Determine the (x, y) coordinate at the center of the cell enclosing the given text.  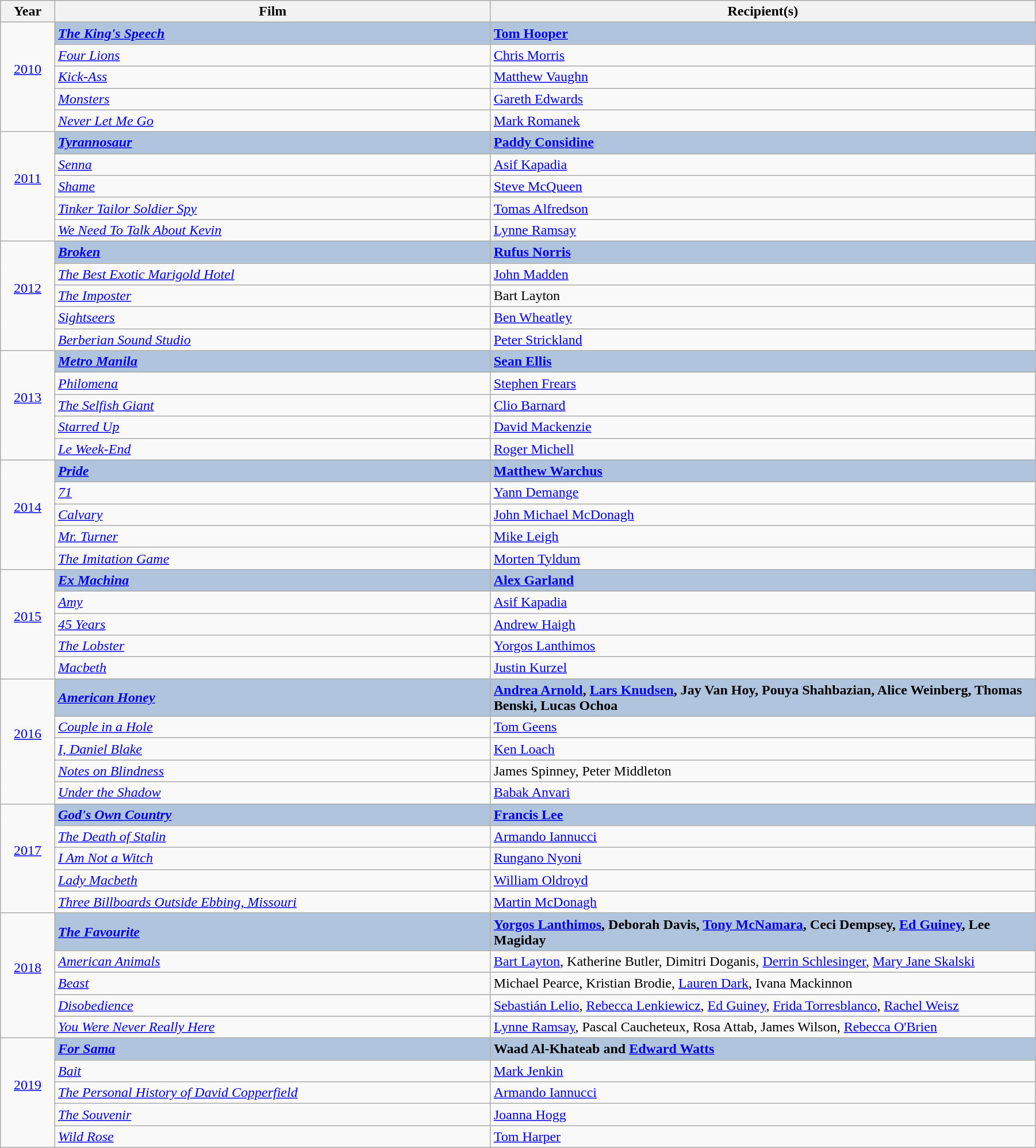
Bart Layton (762, 296)
Rungano Nyoni (762, 858)
2014 (28, 515)
You Were Never Really Here (273, 1027)
Matthew Warchus (762, 471)
Gareth Edwards (762, 99)
Mark Romanek (762, 121)
Metro Manila (273, 362)
Sightseers (273, 318)
Andrew Haigh (762, 624)
I, Daniel Blake (273, 749)
Under the Shadow (273, 793)
Lynne Ramsay (762, 230)
Tom Hooper (762, 33)
71 (273, 493)
Never Let Me Go (273, 121)
Justin Kurzel (762, 668)
Senna (273, 164)
Broken (273, 252)
Wild Rose (273, 1137)
Lynne Ramsay, Pascal Caucheteux, Rosa Attab, James Wilson, Rebecca O'Brien (762, 1027)
The Souvenir (273, 1115)
Roger Michell (762, 449)
Steve McQueen (762, 186)
Tinker Tailor Soldier Spy (273, 208)
2018 (28, 975)
Babak Anvari (762, 793)
Martin McDonagh (762, 902)
Sean Ellis (762, 362)
Mr. Turner (273, 536)
The Best Exotic Marigold Hotel (273, 274)
Four Lions (273, 55)
The Favourite (273, 931)
Bart Layton, Katherine Butler, Dimitri Doganis, Derrin Schlesinger, Mary Jane Skalski (762, 961)
Ex Machina (273, 580)
John Madden (762, 274)
Alex Garland (762, 580)
Peter Strickland (762, 340)
Three Billboards Outside Ebbing, Missouri (273, 902)
Yann Demange (762, 493)
2019 (28, 1093)
The Lobster (273, 646)
Kick-Ass (273, 77)
Lady Macbeth (273, 880)
Yorgos Lanthimos (762, 646)
2013 (28, 405)
2015 (28, 624)
Notes on Blindness (273, 771)
God's Own Country (273, 815)
For Sama (273, 1049)
Tyrannosaur (273, 143)
The Personal History of David Copperfield (273, 1093)
American Honey (273, 698)
The Selfish Giant (273, 405)
Morten Tyldum (762, 558)
James Spinney, Peter Middleton (762, 771)
2012 (28, 295)
Pride (273, 471)
Michael Pearce, Kristian Brodie, Lauren Dark, Ivana Mackinnon (762, 983)
Matthew Vaughn (762, 77)
Paddy Considine (762, 143)
Francis Lee (762, 815)
Rufus Norris (762, 252)
Tom Geens (762, 727)
The Imitation Game (273, 558)
Beast (273, 983)
Mark Jenkin (762, 1071)
Monsters (273, 99)
Recipient(s) (762, 11)
Chris Morris (762, 55)
Film (273, 11)
2010 (28, 77)
Disobedience (273, 1005)
The King's Speech (273, 33)
Stephen Frears (762, 383)
Andrea Arnold, Lars Knudsen, Jay Van Hoy, Pouya Shahbazian, Alice Weinberg, Thomas Benski, Lucas Ochoa (762, 698)
Sebastián Lelio, Rebecca Lenkiewicz, Ed Guiney, Frida Torresblanco, Rachel Weisz (762, 1005)
Ben Wheatley (762, 318)
The Imposter (273, 296)
Macbeth (273, 668)
2016 (28, 742)
Year (28, 11)
American Animals (273, 961)
Tomas Alfredson (762, 208)
Le Week-End (273, 449)
Starred Up (273, 427)
Amy (273, 602)
The Death of Stalin (273, 836)
Waad Al-Khateab and Edward Watts (762, 1049)
2017 (28, 858)
Couple in a Hole (273, 727)
John Michael McDonagh (762, 515)
45 Years (273, 624)
William Oldroyd (762, 880)
David Mackenzie (762, 427)
Bait (273, 1071)
Yorgos Lanthimos, Deborah Davis, Tony McNamara, Ceci Dempsey, Ed Guiney, Lee Magiday (762, 931)
Philomena (273, 383)
Clio Barnard (762, 405)
Mike Leigh (762, 536)
I Am Not a Witch (273, 858)
Calvary (273, 515)
Joanna Hogg (762, 1115)
Shame (273, 186)
Berberian Sound Studio (273, 340)
Ken Loach (762, 749)
We Need To Talk About Kevin (273, 230)
Tom Harper (762, 1137)
2011 (28, 186)
